Capture the cell that displays the provided text and extract its (X, Y) central coordinate. 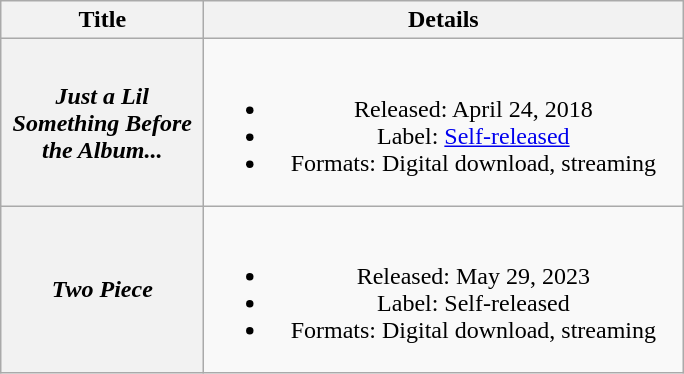
Just a Lil Something Before the Album... (102, 122)
Details (444, 20)
Released: April 24, 2018Label: Self-releasedFormats: Digital download, streaming (444, 122)
Title (102, 20)
Released: May 29, 2023Label: Self-releasedFormats: Digital download, streaming (444, 290)
Two Piece (102, 290)
